Scan for the cell matching the given text and deliver its [X, Y] coordinate at center. 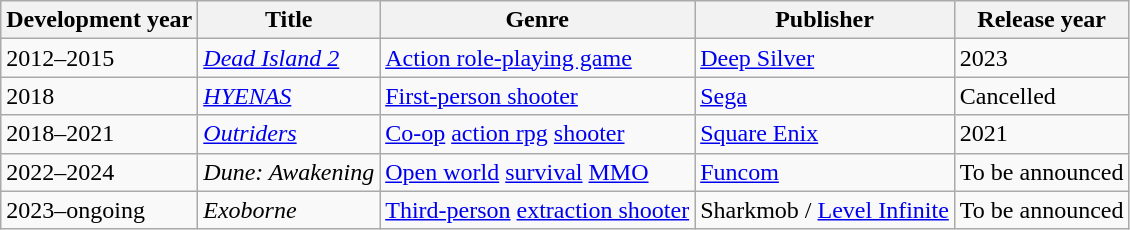
Sega [825, 96]
Cancelled [1042, 96]
2022–2024 [100, 172]
2021 [1042, 134]
Publisher [825, 20]
Open world survival MMO [538, 172]
Dead Island 2 [289, 58]
Genre [538, 20]
2018 [100, 96]
Development year [100, 20]
Release year [1042, 20]
Dune: Awakening [289, 172]
Sharkmob / Level Infinite [825, 210]
HYENAS [289, 96]
Square Enix [825, 134]
Third-person extraction shooter [538, 210]
2023–ongoing [100, 210]
Action role-playing game [538, 58]
Outriders [289, 134]
2023 [1042, 58]
2018–2021 [100, 134]
Exoborne [289, 210]
2012–2015 [100, 58]
Deep Silver [825, 58]
Funcom [825, 172]
Co-op action rpg shooter [538, 134]
Title [289, 20]
First-person shooter [538, 96]
